Pinpoint the cell where the given text exists, returning its (x, y) midpoint coordinate. 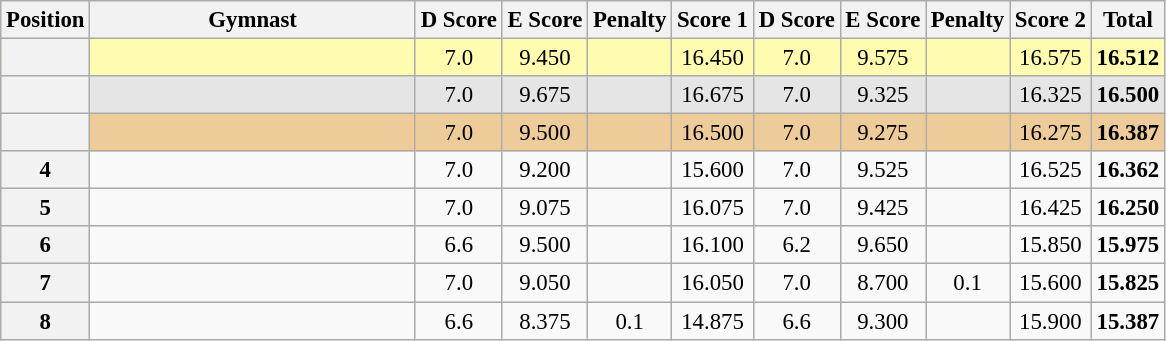
15.825 (1128, 283)
9.075 (544, 208)
16.525 (1051, 170)
15.850 (1051, 245)
4 (46, 170)
9.575 (882, 58)
5 (46, 208)
9.425 (882, 208)
16.050 (713, 283)
16.362 (1128, 170)
16.100 (713, 245)
9.450 (544, 58)
6.2 (796, 245)
16.275 (1051, 133)
16.450 (713, 58)
8.700 (882, 283)
Position (46, 20)
9.200 (544, 170)
14.875 (713, 321)
9.325 (882, 95)
16.425 (1051, 208)
9.650 (882, 245)
16.250 (1128, 208)
9.300 (882, 321)
9.050 (544, 283)
16.575 (1051, 58)
15.975 (1128, 245)
Gymnast (253, 20)
Score 2 (1051, 20)
16.512 (1128, 58)
15.900 (1051, 321)
9.275 (882, 133)
Score 1 (713, 20)
Total (1128, 20)
16.387 (1128, 133)
6 (46, 245)
16.075 (713, 208)
8 (46, 321)
16.675 (713, 95)
7 (46, 283)
9.525 (882, 170)
9.675 (544, 95)
15.387 (1128, 321)
16.325 (1051, 95)
8.375 (544, 321)
